For the text-containing cell, return its midpoint in (X, Y) coordinate format. 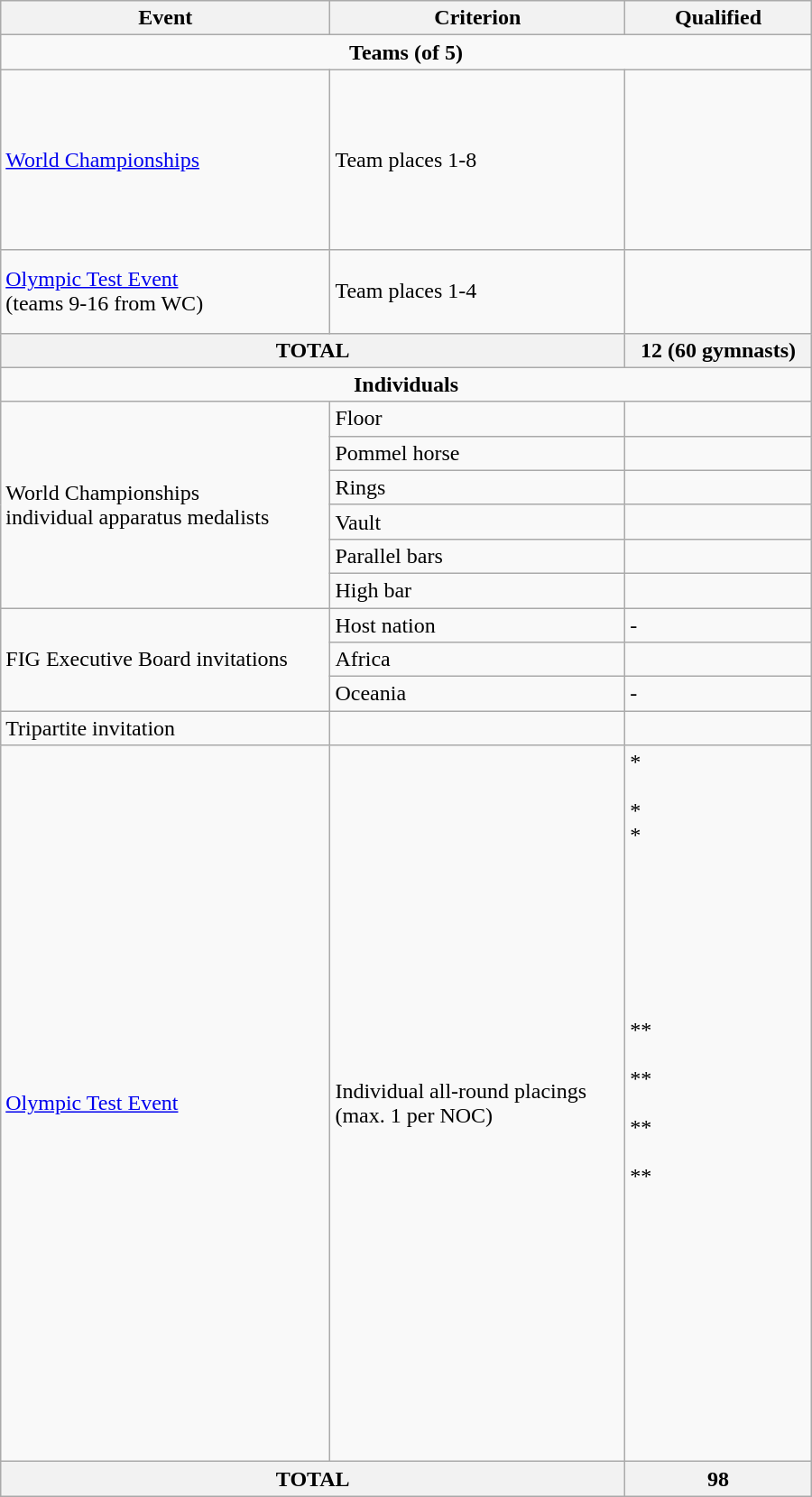
Olympic Test Event (166, 1104)
World Championshipsindividual apparatus medalists (166, 504)
98 (718, 1479)
Teams (of 5) (406, 52)
World Championships (166, 160)
*********** (718, 1104)
Olympic Test Event (teams 9-16 from WC) (166, 291)
Qualified (718, 18)
Host nation (478, 625)
Individuals (406, 384)
Floor (478, 419)
Parallel bars (478, 556)
12 (60 gymnasts) (718, 350)
Criterion (478, 18)
Africa (478, 660)
Rings (478, 487)
Tripartite invitation (166, 728)
Event (166, 18)
Oceania (478, 694)
Team places 1-4 (478, 291)
High bar (478, 590)
FIG Executive Board invitations (166, 660)
Vault (478, 522)
Pommel horse (478, 453)
Individual all-round placings(max. 1 per NOC) (478, 1104)
Team places 1-8 (478, 160)
